Search for the cell housing the specified text and yield its (X, Y) center coordinate. 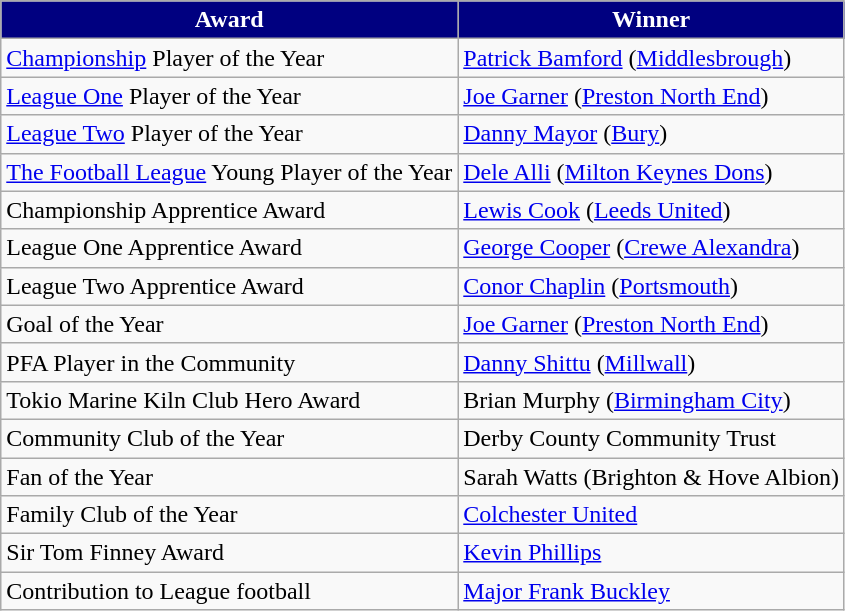
League One Player of the Year (230, 96)
Brian Murphy (Birmingham City) (652, 400)
Danny Shittu (Millwall) (652, 362)
Fan of the Year (230, 477)
Tokio Marine Kiln Club Hero Award (230, 400)
Derby County Community Trust (652, 438)
Conor Chaplin (Portsmouth) (652, 286)
Patrick Bamford (Middlesbrough) (652, 58)
Lewis Cook (Leeds United) (652, 210)
Danny Mayor (Bury) (652, 134)
Contribution to League football (230, 591)
Major Frank Buckley (652, 591)
Colchester United (652, 515)
Championship Player of the Year (230, 58)
Sir Tom Finney Award (230, 553)
Sarah Watts (Brighton & Hove Albion) (652, 477)
League Two Player of the Year (230, 134)
League Two Apprentice Award (230, 286)
Winner (652, 20)
League One Apprentice Award (230, 248)
Dele Alli (Milton Keynes Dons) (652, 172)
The Football League Young Player of the Year (230, 172)
Kevin Phillips (652, 553)
Community Club of the Year (230, 438)
Goal of the Year (230, 324)
PFA Player in the Community (230, 362)
George Cooper (Crewe Alexandra) (652, 248)
Family Club of the Year (230, 515)
Championship Apprentice Award (230, 210)
Award (230, 20)
